Return the [x, y] coordinate for the center point of the cell that contains the specified text.  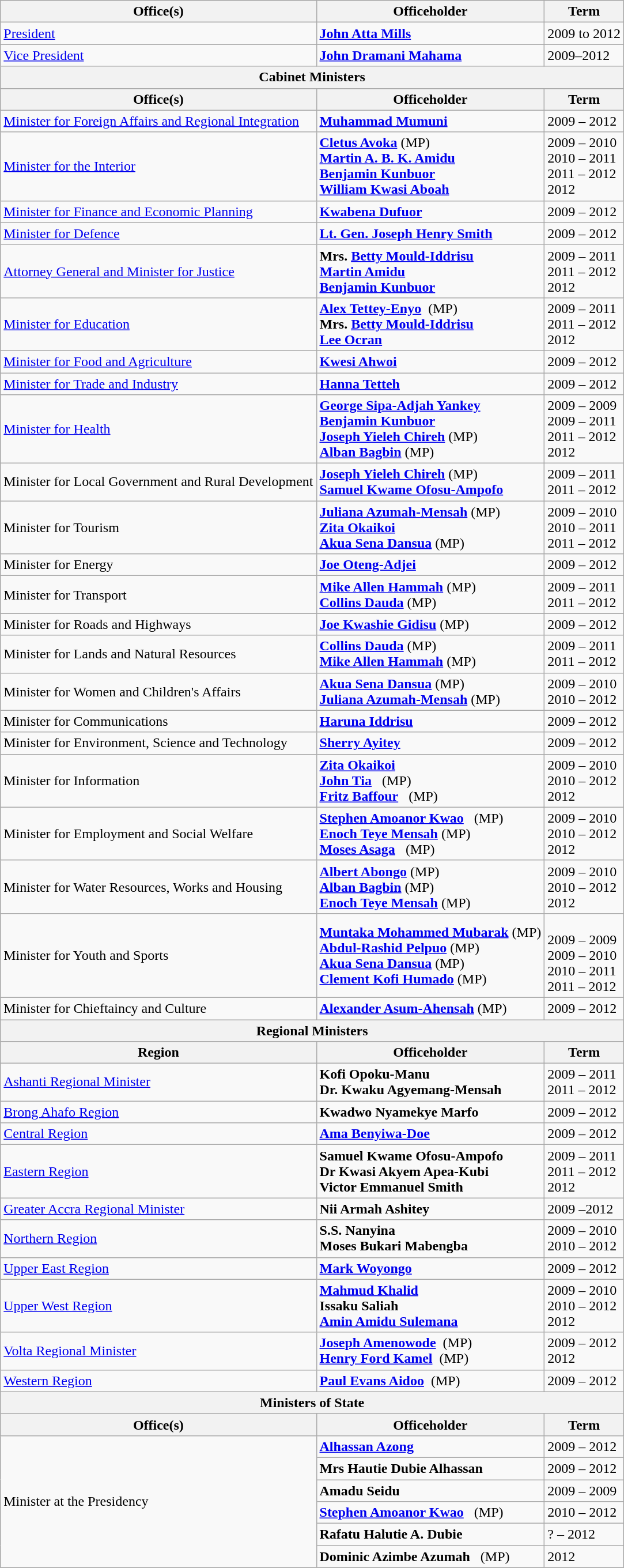
Kwadwo Nyamekye Marfo [430, 1112]
Greater Accra Regional Minister [158, 1209]
Upper East Region [158, 1268]
Nii Armah Ashitey [430, 1209]
? – 2012 [584, 1535]
Amadu Seidu [430, 1490]
Attorney General and Minister for Justice [158, 271]
Minister for Finance and Economic Planning [158, 212]
Minister for Roads and Highways [158, 624]
Lt. Gen. Joseph Henry Smith [430, 233]
2009 – 20092009 – 20112011 – 20122012 [584, 429]
George Sipa-Adjah YankeyBenjamin KunbuorJoseph Yieleh Chireh (MP)Alban Bagbin (MP) [430, 429]
Cabinet Ministers [312, 77]
Minister for Youth and Sports [158, 955]
S.S. NanyinaMoses Bukari Mabengba [430, 1238]
Minister for Tourism [158, 527]
Vice President [158, 55]
Joe Kwashie Gidisu (MP) [430, 624]
John Dramani Mahama [430, 55]
2009–2012 [584, 55]
Mike Allen Hammah (MP)Collins Dauda (MP) [430, 595]
Kwesi Ahwoi [430, 361]
Muntaka Mohammed Mubarak (MP)Abdul-Rashid Pelpuo (MP)Akua Sena Dansua (MP)Clement Kofi Humado (MP) [430, 955]
Muhammad Mumuni [430, 121]
Minister for Local Government and Rural Development [158, 482]
Joseph Amenowode (MP)Henry Ford Kamel (MP) [430, 1351]
2009 – 20092009 – 20102010 – 20112011 – 2012 [584, 955]
Minister for Lands and Natural Resources [158, 654]
Alex Tettey-Enyo (MP) Mrs. Betty Mould-IddrisuLee Ocran [430, 324]
Stephen Amoanor Kwao (MP) [430, 1513]
Mrs. Betty Mould-IddrisuMartin AmiduBenjamin Kunbuor [430, 271]
Collins Dauda (MP)Mike Allen Hammah (MP) [430, 654]
President [158, 33]
Kwabena Dufuor [430, 212]
Cletus Avoka (MP)Martin A. B. K. AmiduBenjamin KunbuorWilliam Kwasi Aboah [430, 166]
Hanna Tetteh [430, 383]
2009 – 20102010 – 20112011 – 20122012 [584, 166]
2009 to 2012 [584, 33]
Stephen Amoanor Kwao (MP)Enoch Teye Mensah (MP)Moses Asaga (MP) [430, 834]
Minister for Communications [158, 721]
Mahmud KhalidIssaku SaliahAmin Amidu Sulemana [430, 1306]
Minister for Women and Children's Affairs [158, 692]
Alexander Asum-Ahensah (MP) [430, 1008]
Upper West Region [158, 1306]
2012 [584, 1556]
Minister for Defence [158, 233]
2009 – 2009 [584, 1490]
Alhassan Azong [430, 1446]
Mark Woyongo [430, 1268]
Regional Ministers [312, 1030]
Minister at the Presidency [158, 1501]
Minister for Trade and Industry [158, 383]
Western Region [158, 1381]
Eastern Region [158, 1171]
Zita OkaikoiJohn Tia (MP)Fritz Baffour (MP) [430, 781]
Minister for Food and Agriculture [158, 361]
Minister for Energy [158, 565]
Brong Ahafo Region [158, 1112]
Mrs Hautie Dubie Alhassan [430, 1468]
Joe Oteng-Adjei [430, 565]
Minister for Information [158, 781]
Dominic Azimbe Azumah (MP) [430, 1556]
Minister for the Interior [158, 166]
Akua Sena Dansua (MP)Juliana Azumah-Mensah (MP) [430, 692]
Haruna Iddrisu [430, 721]
2009 –2012 [584, 1209]
Minister for Water Resources, Works and Housing [158, 887]
Kofi Opoku-ManuDr. Kwaku Agyemang-Mensah [430, 1083]
Minister for Transport [158, 595]
Sherry Ayitey [430, 743]
Minister for Environment, Science and Technology [158, 743]
Minister for Foreign Affairs and Regional Integration [158, 121]
Volta Regional Minister [158, 1351]
Northern Region [158, 1238]
Minister for Chieftaincy and Culture [158, 1008]
Joseph Yieleh Chireh (MP)Samuel Kwame Ofosu-Ampofo [430, 482]
Samuel Kwame Ofosu-AmpofoDr Kwasi Akyem Apea-KubiVictor Emmanuel Smith [430, 1171]
2009 – 20122012 [584, 1351]
Minister for Health [158, 429]
Region [158, 1053]
Ama Benyiwa-Doe [430, 1134]
Juliana Azumah-Mensah (MP)Zita OkaikoiAkua Sena Dansua (MP) [430, 527]
Central Region [158, 1134]
Ashanti Regional Minister [158, 1083]
Rafatu Halutie A. Dubie [430, 1535]
Paul Evans Aidoo (MP) [430, 1381]
2009 – 20102010 – 20112011 – 2012 [584, 527]
2010 – 2012 [584, 1513]
Ministers of State [312, 1403]
Minister for Education [158, 324]
Minister for Employment and Social Welfare [158, 834]
John Atta Mills [430, 33]
Albert Abongo (MP)Alban Bagbin (MP)Enoch Teye Mensah (MP) [430, 887]
